Scan for the cell matching the given text and deliver its [X, Y] coordinate at center. 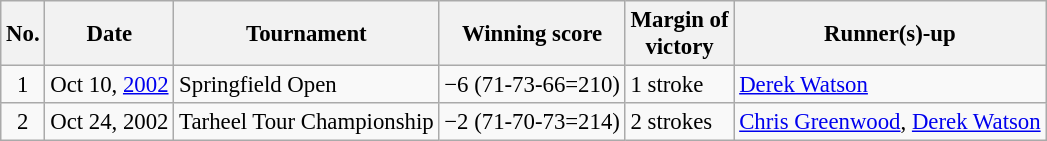
Winning score [532, 34]
Oct 24, 2002 [110, 122]
−6 (71-73-66=210) [532, 85]
Chris Greenwood, Derek Watson [890, 122]
Derek Watson [890, 85]
Oct 10, 2002 [110, 85]
Date [110, 34]
2 [23, 122]
Tarheel Tour Championship [306, 122]
−2 (71-70-73=214) [532, 122]
No. [23, 34]
Margin ofvictory [680, 34]
1 stroke [680, 85]
1 [23, 85]
Tournament [306, 34]
Springfield Open [306, 85]
2 strokes [680, 122]
Runner(s)-up [890, 34]
